For the text-containing cell, return its midpoint in [x, y] coordinate format. 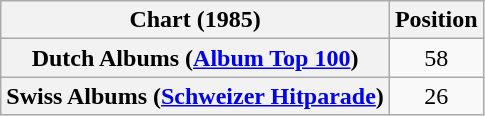
Position [436, 20]
Dutch Albums (Album Top 100) [196, 58]
Swiss Albums (Schweizer Hitparade) [196, 96]
26 [436, 96]
58 [436, 58]
Chart (1985) [196, 20]
